Extract the (X, Y) coordinate from the center of the cell holding the provided text.  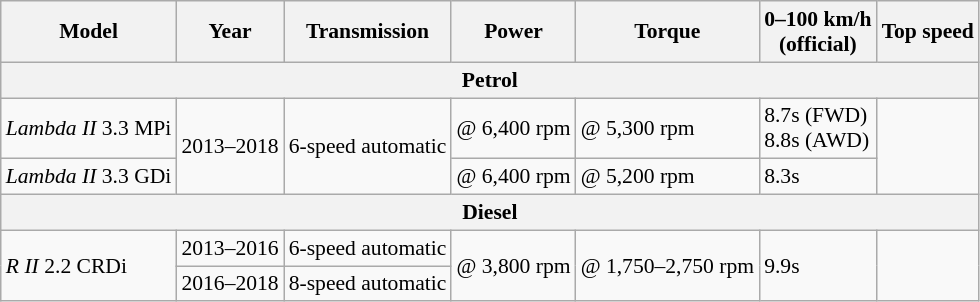
Year (230, 32)
Transmission (368, 32)
Torque (668, 32)
9.9s (818, 266)
Top speed (928, 32)
@ 5,200 rpm (668, 177)
Petrol (490, 80)
Lambda II 3.3 GDi (89, 177)
Diesel (490, 213)
Model (89, 32)
Power (513, 32)
8.7s (FWD)8.8s (AWD) (818, 128)
2013–2018 (230, 146)
Lambda II 3.3 MPi (89, 128)
@ 3,800 rpm (513, 266)
@ 5,300 rpm (668, 128)
R II 2.2 CRDi (89, 266)
2013–2016 (230, 248)
8.3s (818, 177)
8-speed automatic (368, 284)
0–100 km/h(official) (818, 32)
2016–2018 (230, 284)
@ 1,750–2,750 rpm (668, 266)
